Return (X, Y) of the center of cell containing provided text 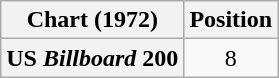
Position (231, 20)
Chart (1972) (92, 20)
8 (231, 58)
US Billboard 200 (92, 58)
